Output the (X, Y) coordinate of the center of the cell containing the given text.  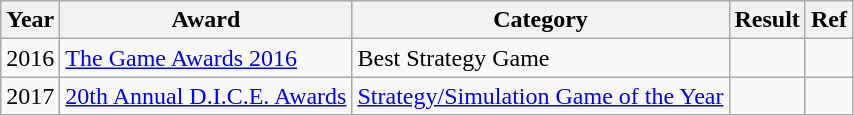
Award (206, 20)
2016 (30, 58)
Strategy/Simulation Game of the Year (540, 96)
The Game Awards 2016 (206, 58)
2017 (30, 96)
Category (540, 20)
Year (30, 20)
Result (767, 20)
Ref (828, 20)
Best Strategy Game (540, 58)
20th Annual D.I.C.E. Awards (206, 96)
